Capture the cell that displays the provided text and extract its (X, Y) central coordinate. 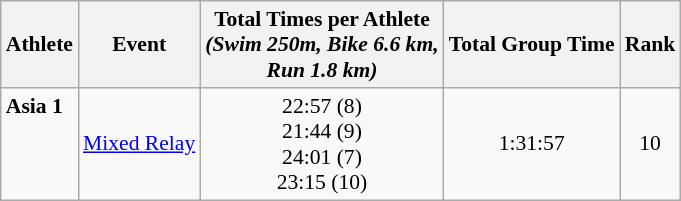
Asia 1 (40, 144)
Total Group Time (532, 44)
10 (650, 144)
1:31:57 (532, 144)
Event (139, 44)
Rank (650, 44)
Total Times per Athlete (Swim 250m, Bike 6.6 km, Run 1.8 km) (322, 44)
Athlete (40, 44)
22:57 (8)21:44 (9)24:01 (7)23:15 (10) (322, 144)
Mixed Relay (139, 144)
